Determine the [x, y] coordinate at the center of the cell enclosing the given text.  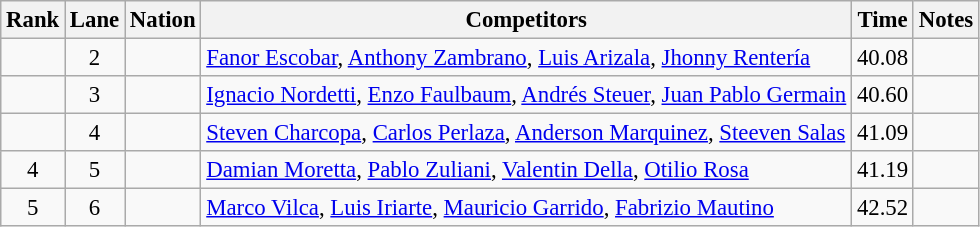
Fanor Escobar, Anthony Zambrano, Luis Arizala, Jhonny Rentería [526, 58]
41.19 [883, 170]
Competitors [526, 20]
3 [95, 95]
Damian Moretta, Pablo Zuliani, Valentin Della, Otilio Rosa [526, 170]
42.52 [883, 208]
6 [95, 208]
Rank [33, 20]
Steven Charcopa, Carlos Perlaza, Anderson Marquinez, Steeven Salas [526, 133]
Time [883, 20]
40.60 [883, 95]
Notes [946, 20]
Ignacio Nordetti, Enzo Faulbaum, Andrés Steuer, Juan Pablo Germain [526, 95]
Marco Vilca, Luis Iriarte, Mauricio Garrido, Fabrizio Mautino [526, 208]
41.09 [883, 133]
Nation [163, 20]
2 [95, 58]
40.08 [883, 58]
Lane [95, 20]
